Detect which cell encompasses the target text, then output its [x, y] center coordinate. 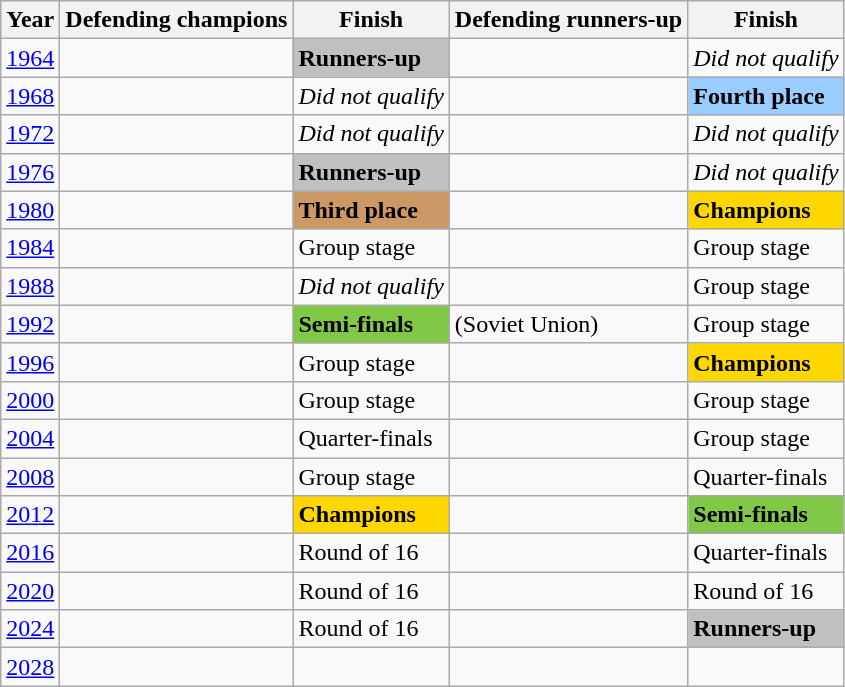
1980 [30, 210]
Defending runners-up [568, 20]
1968 [30, 96]
1988 [30, 286]
2008 [30, 477]
1976 [30, 172]
2004 [30, 438]
(Soviet Union) [568, 324]
2028 [30, 667]
1964 [30, 58]
Fourth place [766, 96]
1992 [30, 324]
1972 [30, 134]
Third place [371, 210]
2012 [30, 515]
Defending champions [176, 20]
2020 [30, 591]
1984 [30, 248]
1996 [30, 362]
2016 [30, 553]
Year [30, 20]
2024 [30, 629]
2000 [30, 400]
